For the text-containing cell, return its midpoint in (X, Y) coordinate format. 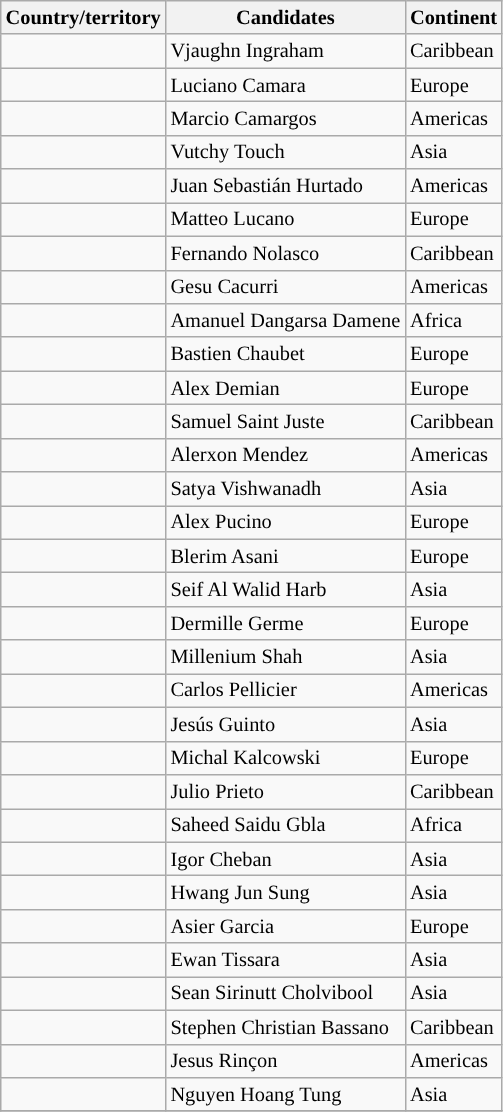
Vutchy Touch (286, 152)
Marcio Camargos (286, 118)
Country/territory (84, 17)
Alerxon Mendez (286, 455)
Candidates (286, 17)
Jesus Rinçon (286, 1061)
Igor Cheban (286, 859)
Juan Sebastián Hurtado (286, 186)
Millenium Shah (286, 657)
Luciano Camara (286, 85)
Dermille Germe (286, 623)
Carlos Pellicier (286, 690)
Jesús Guinto (286, 724)
Asier Garcia (286, 926)
Matteo Lucano (286, 219)
Sean Sirinutt Cholvibool (286, 993)
Nguyen Hoang Tung (286, 1094)
Satya Vishwanadh (286, 489)
Julio Prieto (286, 791)
Blerim Asani (286, 556)
Samuel Saint Juste (286, 421)
Continent (454, 17)
Hwang Jun Sung (286, 892)
Alex Demian (286, 388)
Michal Kalcowski (286, 758)
Fernando Nolasco (286, 253)
Vjaughn Ingraham (286, 51)
Amanuel Dangarsa Damene (286, 320)
Seif Al Walid Harb (286, 589)
Saheed Saidu Gbla (286, 825)
Gesu Cacurri (286, 287)
Ewan Tissara (286, 960)
Bastien Chaubet (286, 354)
Alex Pucino (286, 522)
Stephen Christian Bassano (286, 1027)
